For the text-containing cell, return its midpoint in [x, y] coordinate format. 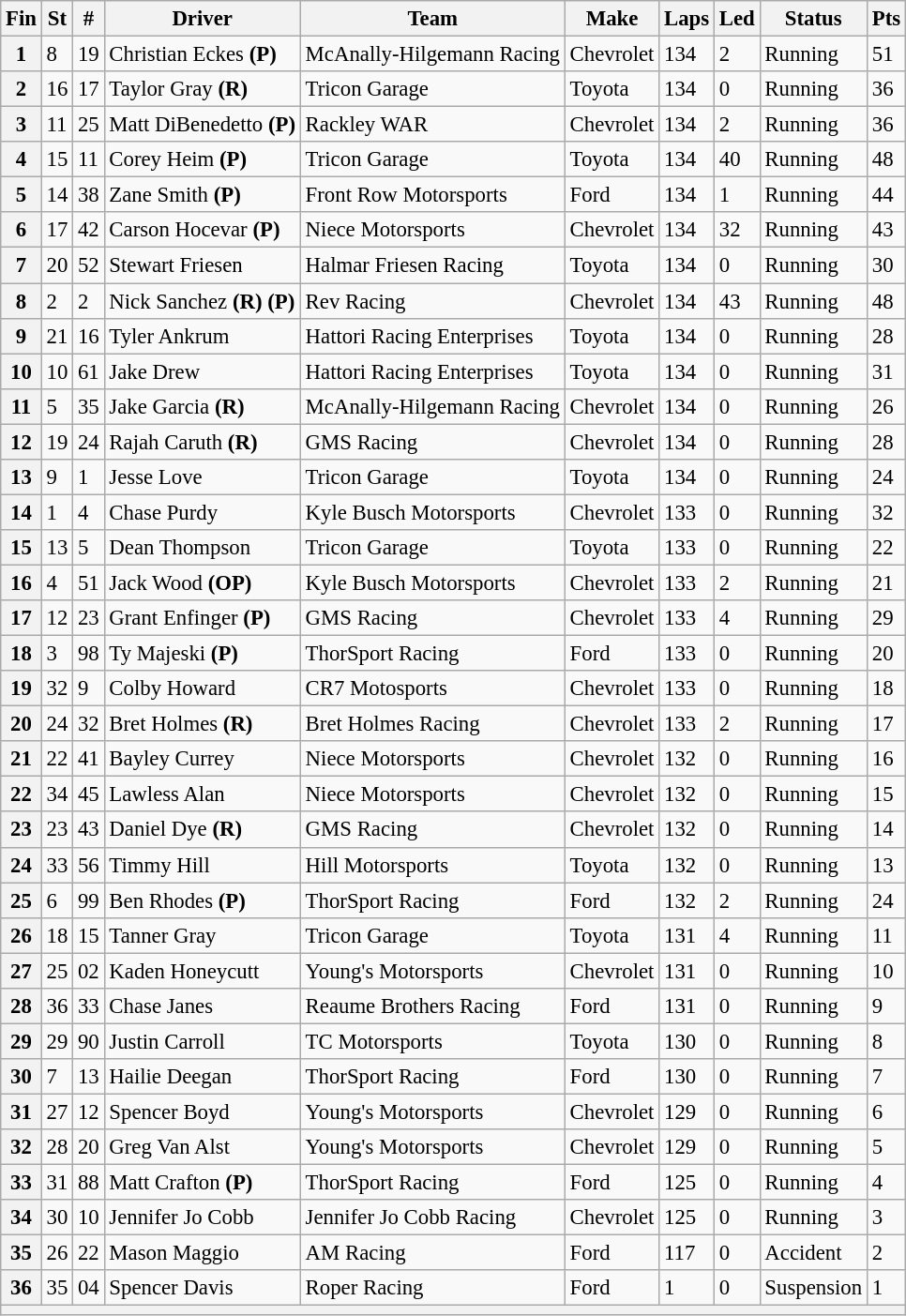
Driver [203, 19]
41 [88, 759]
Make [612, 19]
CR7 Motosports [432, 688]
Taylor Gray (R) [203, 89]
TC Motorsports [432, 1041]
Halmar Friesen Racing [432, 265]
Jennifer Jo Cobb Racing [432, 1218]
88 [88, 1183]
Kaden Honeycutt [203, 971]
# [88, 19]
Hailie Deegan [203, 1077]
61 [88, 371]
Rackley WAR [432, 125]
Dean Thompson [203, 548]
Ty Majeski (P) [203, 654]
Tanner Gray [203, 935]
Tyler Ankrum [203, 336]
Status [813, 19]
Justin Carroll [203, 1041]
02 [88, 971]
Suspension [813, 1288]
Chase Purdy [203, 512]
Jake Garcia (R) [203, 406]
04 [88, 1288]
Front Row Motorsports [432, 195]
Rev Racing [432, 301]
Daniel Dye (R) [203, 830]
Ben Rhodes (P) [203, 900]
Nick Sanchez (R) (P) [203, 301]
Hill Motorsports [432, 865]
Bret Holmes (R) [203, 724]
Mason Maggio [203, 1253]
Jennifer Jo Cobb [203, 1218]
Accident [813, 1253]
Timmy Hill [203, 865]
Reaume Brothers Racing [432, 1006]
Zane Smith (P) [203, 195]
117 [687, 1253]
Led [737, 19]
Spencer Boyd [203, 1112]
Spencer Davis [203, 1288]
Rajah Caruth (R) [203, 442]
Matt Crafton (P) [203, 1183]
Matt DiBenedetto (P) [203, 125]
Christian Eckes (P) [203, 54]
90 [88, 1041]
44 [885, 195]
Chase Janes [203, 1006]
Grant Enfinger (P) [203, 618]
AM Racing [432, 1253]
Laps [687, 19]
Roper Racing [432, 1288]
Jack Wood (OP) [203, 582]
Jake Drew [203, 371]
Bret Holmes Racing [432, 724]
Lawless Alan [203, 794]
Corey Heim (P) [203, 159]
Stewart Friesen [203, 265]
40 [737, 159]
99 [88, 900]
38 [88, 195]
Team [432, 19]
Bayley Currey [203, 759]
Colby Howard [203, 688]
98 [88, 654]
St [56, 19]
52 [88, 265]
42 [88, 230]
56 [88, 865]
Fin [22, 19]
45 [88, 794]
Jesse Love [203, 477]
Pts [885, 19]
Carson Hocevar (P) [203, 230]
Greg Van Alst [203, 1147]
